For the text-containing cell, return its midpoint in (x, y) coordinate format. 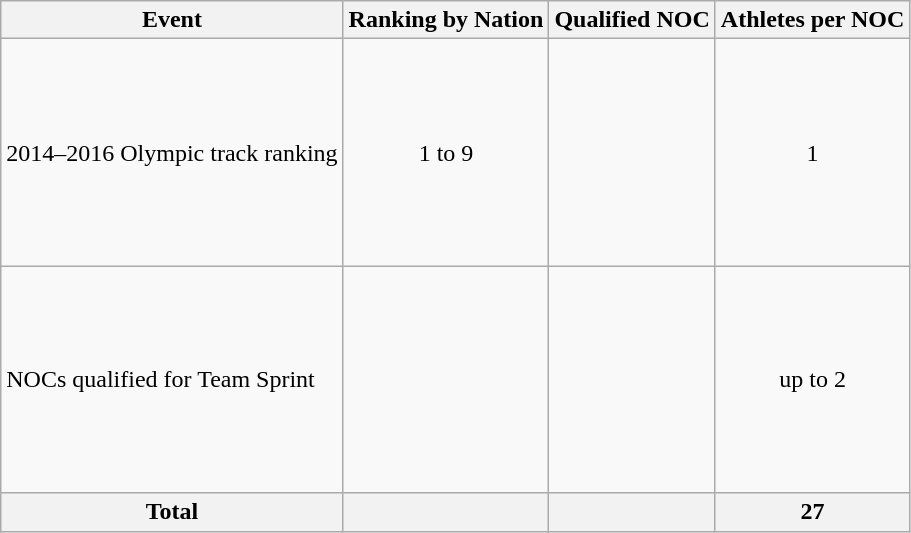
NOCs qualified for Team Sprint (172, 380)
2014–2016 Olympic track ranking (172, 152)
Athletes per NOC (812, 20)
Total (172, 512)
Ranking by Nation (446, 20)
27 (812, 512)
Event (172, 20)
1 to 9 (446, 152)
Qualified NOC (632, 20)
up to 2 (812, 380)
1 (812, 152)
